Detect which cell encompasses the target text, then output its (X, Y) center coordinate. 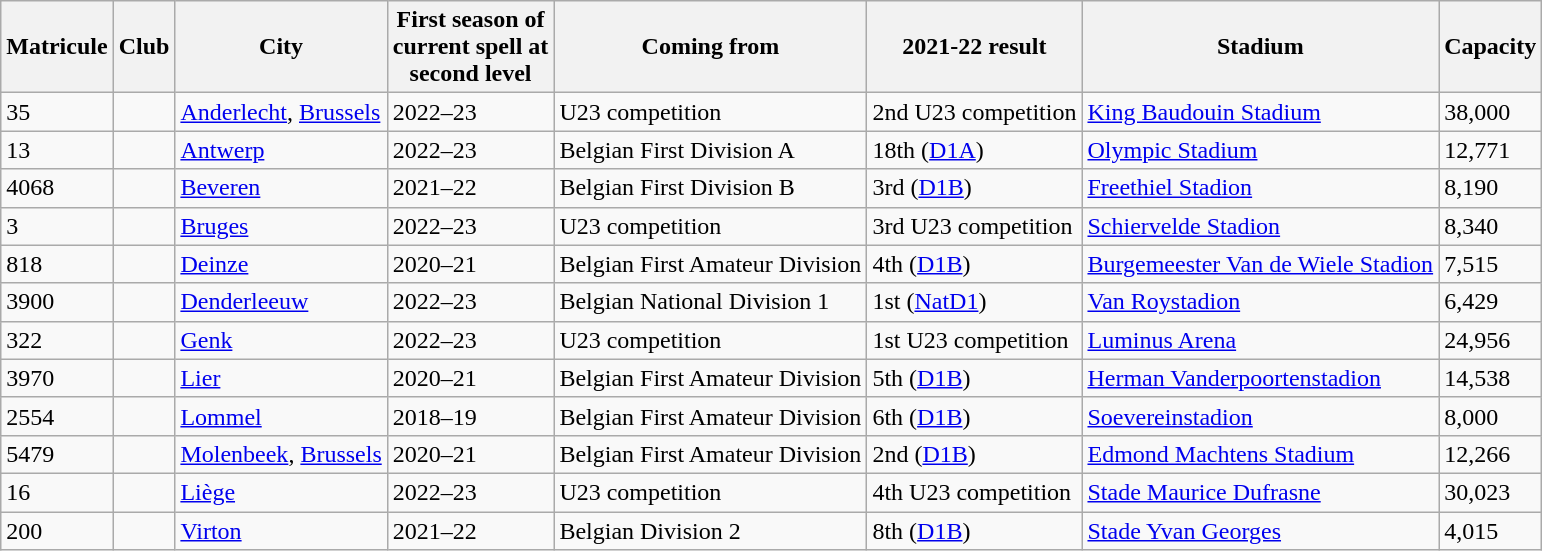
12,266 (1490, 454)
Belgian Division 2 (710, 531)
Belgian First Division B (710, 188)
Freethiel Stadion (1260, 188)
Lommel (281, 416)
Deinze (281, 264)
Bruges (281, 226)
Genk (281, 340)
3970 (57, 378)
Virton (281, 531)
4th U23 competition (974, 492)
322 (57, 340)
5479 (57, 454)
5th (D1B) (974, 378)
Coming from (710, 47)
200 (57, 531)
6,429 (1490, 302)
35 (57, 112)
16 (57, 492)
Matricule (57, 47)
Stade Maurice Dufrasne (1260, 492)
2554 (57, 416)
8,340 (1490, 226)
Liège (281, 492)
Van Roystadion (1260, 302)
13 (57, 150)
2nd (D1B) (974, 454)
Anderlecht, Brussels (281, 112)
4068 (57, 188)
2018–19 (470, 416)
2021-22 result (974, 47)
Lier (281, 378)
Antwerp (281, 150)
Edmond Machtens Stadium (1260, 454)
Herman Vanderpoortenstadion (1260, 378)
24,956 (1490, 340)
Beveren (281, 188)
Olympic Stadium (1260, 150)
8th (D1B) (974, 531)
7,515 (1490, 264)
Luminus Arena (1260, 340)
818 (57, 264)
30,023 (1490, 492)
8,190 (1490, 188)
Belgian First Division A (710, 150)
Club (144, 47)
12,771 (1490, 150)
8,000 (1490, 416)
Denderleeuw (281, 302)
3 (57, 226)
Stade Yvan Georges (1260, 531)
38,000 (1490, 112)
18th (D1A) (974, 150)
Molenbeek, Brussels (281, 454)
3rd (D1B) (974, 188)
Capacity (1490, 47)
1st (NatD1) (974, 302)
14,538 (1490, 378)
1st U23 competition (974, 340)
City (281, 47)
First season of current spell at second level (470, 47)
Burgemeester Van de Wiele Stadion (1260, 264)
Schiervelde Stadion (1260, 226)
3rd U23 competition (974, 226)
Stadium (1260, 47)
King Baudouin Stadium (1260, 112)
4,015 (1490, 531)
4th (D1B) (974, 264)
6th (D1B) (974, 416)
3900 (57, 302)
2nd U23 competition (974, 112)
Soevereinstadion (1260, 416)
Belgian National Division 1 (710, 302)
